Capture the cell that displays the provided text and extract its [X, Y] central coordinate. 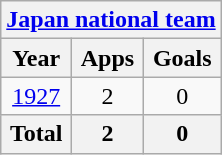
Goals [182, 58]
Total [36, 134]
1927 [36, 96]
Apps [108, 58]
Japan national team [111, 20]
Year [36, 58]
